Capture the cell that displays the provided text and extract its [X, Y] central coordinate. 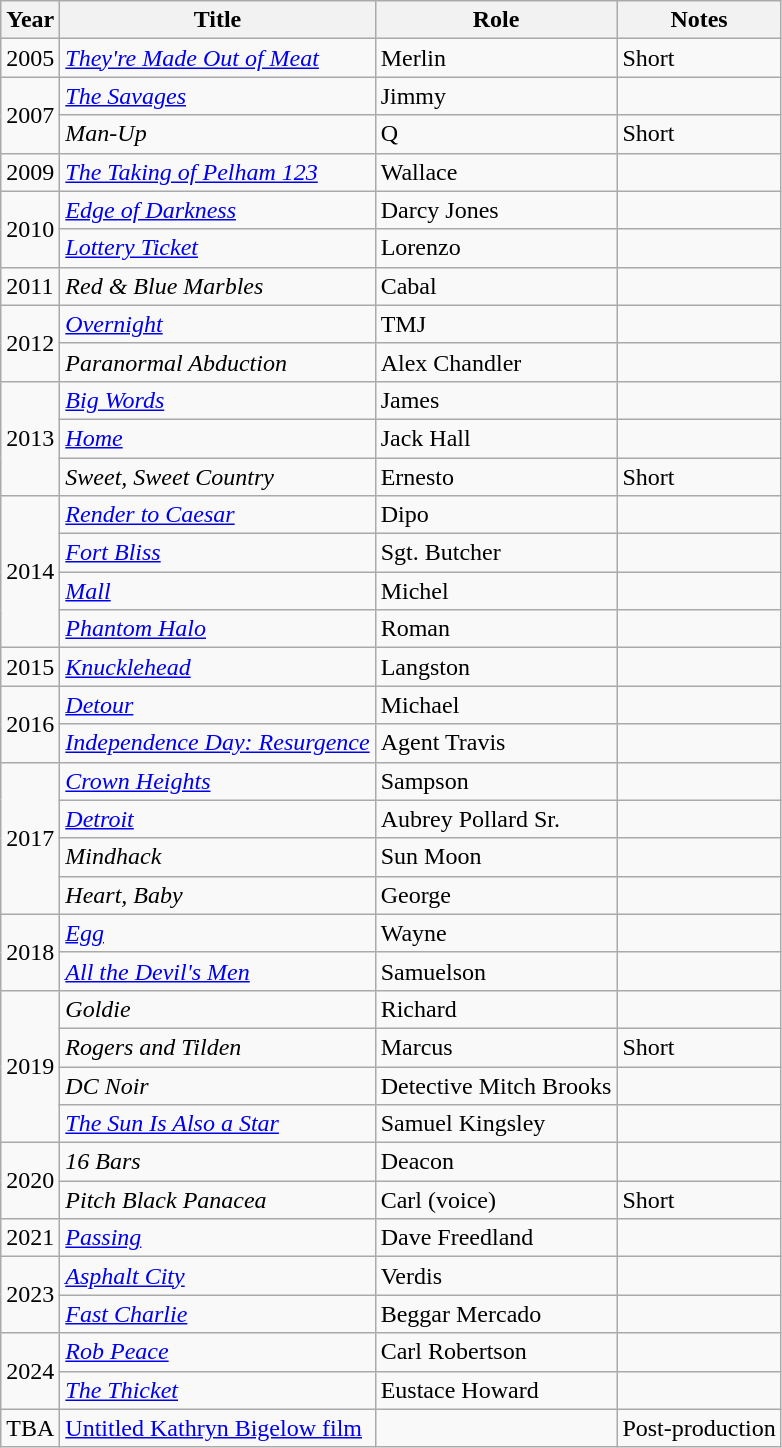
Independence Day: Resurgence [218, 743]
Detective Mitch Brooks [496, 1085]
Merlin [496, 58]
DC Noir [218, 1085]
Knucklehead [218, 667]
2011 [30, 286]
2009 [30, 172]
TBA [30, 1428]
2021 [30, 1238]
2015 [30, 667]
Cabal [496, 286]
Samuelson [496, 971]
Alex Chandler [496, 362]
Agent Travis [496, 743]
Dipo [496, 515]
Man-Up [218, 134]
Passing [218, 1238]
2014 [30, 572]
The Thicket [218, 1390]
Heart, Baby [218, 895]
Michael [496, 705]
Aubrey Pollard Sr. [496, 819]
Wallace [496, 172]
Detour [218, 705]
Sweet, Sweet Country [218, 477]
Asphalt City [218, 1276]
Home [218, 438]
Untitled Kathryn Bigelow film [218, 1428]
Post-production [699, 1428]
2019 [30, 1066]
2018 [30, 952]
Jimmy [496, 96]
Rogers and Tilden [218, 1047]
2012 [30, 343]
Goldie [218, 1009]
Carl (voice) [496, 1200]
Fast Charlie [218, 1314]
Lorenzo [496, 248]
Langston [496, 667]
Samuel Kingsley [496, 1124]
All the Devil's Men [218, 971]
2013 [30, 438]
Jack Hall [496, 438]
2010 [30, 229]
Big Words [218, 400]
Fort Bliss [218, 553]
Roman [496, 629]
Sgt. Butcher [496, 553]
Rob Peace [218, 1352]
They're Made Out of Meat [218, 58]
Detroit [218, 819]
Overnight [218, 324]
Red & Blue Marbles [218, 286]
Egg [218, 933]
Phantom Halo [218, 629]
Marcus [496, 1047]
Eustace Howard [496, 1390]
2023 [30, 1295]
2024 [30, 1371]
The Sun Is Also a Star [218, 1124]
Sampson [496, 781]
2016 [30, 724]
Render to Caesar [218, 515]
2007 [30, 115]
TMJ [496, 324]
Carl Robertson [496, 1352]
Role [496, 20]
16 Bars [218, 1162]
Crown Heights [218, 781]
Wayne [496, 933]
The Taking of Pelham 123 [218, 172]
2017 [30, 838]
Year [30, 20]
2020 [30, 1181]
Sun Moon [496, 857]
James [496, 400]
The Savages [218, 96]
Dave Freedland [496, 1238]
Richard [496, 1009]
Notes [699, 20]
Beggar Mercado [496, 1314]
Deacon [496, 1162]
2005 [30, 58]
Michel [496, 591]
Pitch Black Panacea [218, 1200]
Mindhack [218, 857]
Paranormal Abduction [218, 362]
Darcy Jones [496, 210]
Ernesto [496, 477]
Edge of Darkness [218, 210]
Verdis [496, 1276]
Mall [218, 591]
Q [496, 134]
Lottery Ticket [218, 248]
Title [218, 20]
George [496, 895]
